Extract the [X, Y] coordinate from the center of the cell holding the provided text.  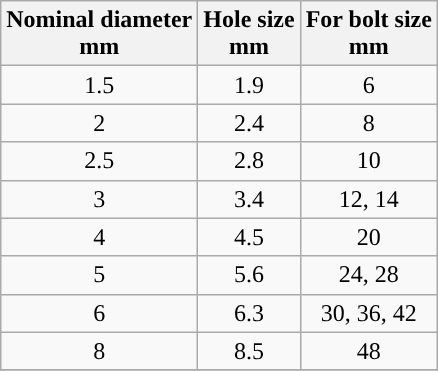
1.9 [249, 85]
5.6 [249, 275]
10 [368, 161]
2.4 [249, 123]
2.5 [100, 161]
20 [368, 237]
48 [368, 351]
2 [100, 123]
12, 14 [368, 199]
3 [100, 199]
8.5 [249, 351]
4.5 [249, 237]
For bolt size mm [368, 34]
Nominal diameter mm [100, 34]
30, 36, 42 [368, 313]
5 [100, 275]
2.8 [249, 161]
Hole size mm [249, 34]
4 [100, 237]
3.4 [249, 199]
6.3 [249, 313]
24, 28 [368, 275]
1.5 [100, 85]
